Output the (X, Y) coordinate of the center of the cell containing the given text.  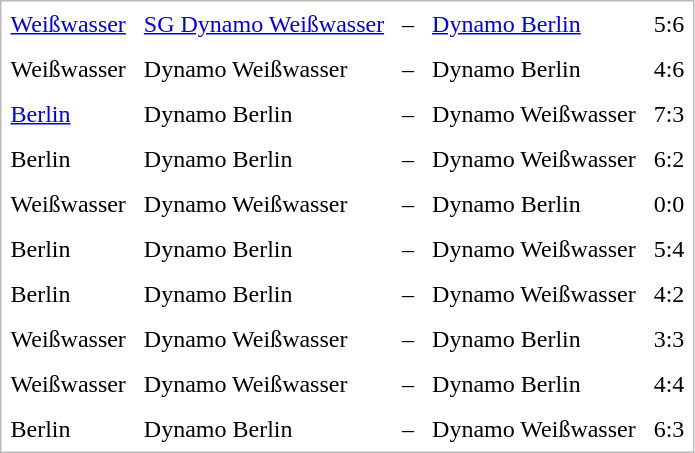
SG Dynamo Weißwasser (264, 24)
4:4 (670, 384)
6:3 (670, 428)
3:3 (670, 338)
5:6 (670, 24)
5:4 (670, 248)
4:2 (670, 294)
7:3 (670, 114)
6:2 (670, 158)
0:0 (670, 204)
4:6 (670, 68)
